Determine the [x, y] coordinate at the center of the cell enclosing the given text.  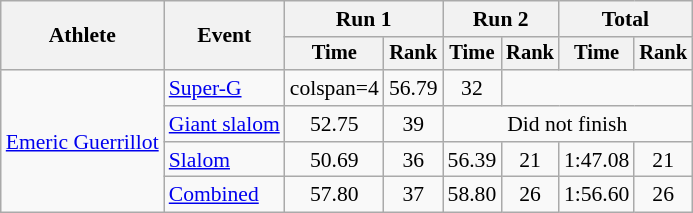
32 [472, 88]
1:56.60 [596, 195]
Event [224, 36]
Run 1 [364, 19]
56.39 [472, 160]
Emeric Guerrillot [82, 141]
Athlete [82, 36]
1:47.08 [596, 160]
36 [414, 160]
52.75 [334, 124]
Slalom [224, 160]
Super-G [224, 88]
37 [414, 195]
50.69 [334, 160]
Combined [224, 195]
Giant slalom [224, 124]
Run 2 [501, 19]
Total [626, 19]
56.79 [414, 88]
58.80 [472, 195]
colspan=4 [334, 88]
39 [414, 124]
57.80 [334, 195]
Did not finish [568, 124]
